Return the (X, Y) coordinate for the center point of the cell that contains the specified text.  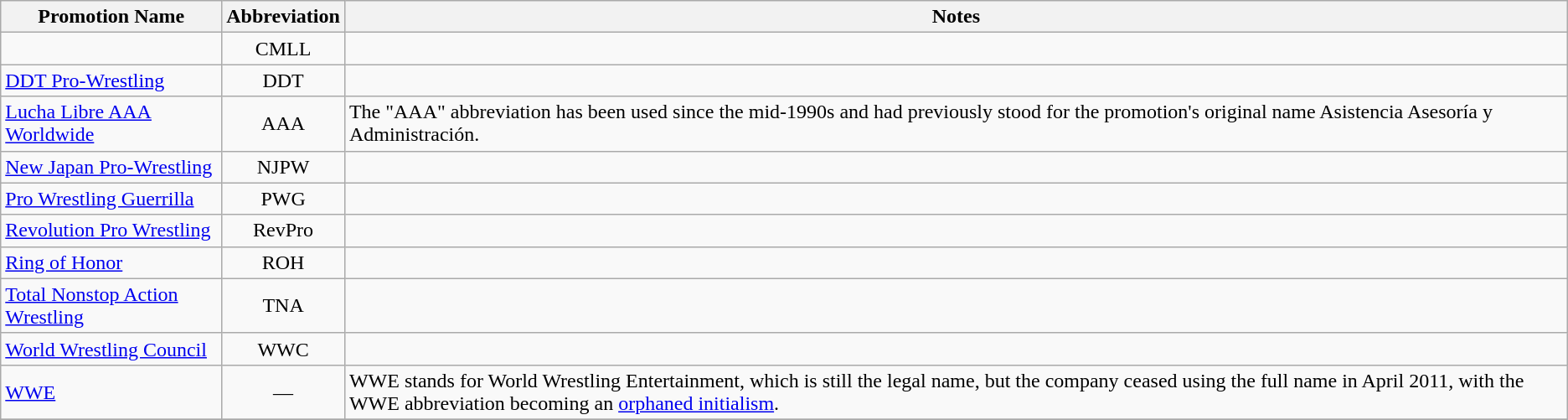
Total Nonstop Action Wrestling (111, 305)
Ring of Honor (111, 262)
New Japan Pro-Wrestling (111, 167)
WWC (283, 349)
World Wrestling Council (111, 349)
— (283, 392)
Lucha Libre AAA Worldwide (111, 124)
Promotion Name (111, 17)
Notes (956, 17)
PWG (283, 199)
Abbreviation (283, 17)
CMLL (283, 49)
NJPW (283, 167)
TNA (283, 305)
Pro Wrestling Guerrilla (111, 199)
RevPro (283, 231)
WWE (111, 392)
Revolution Pro Wrestling (111, 231)
DDT (283, 80)
DDT Pro-Wrestling (111, 80)
AAA (283, 124)
ROH (283, 262)
